Determine the (X, Y) coordinate at the center of the cell enclosing the given text.  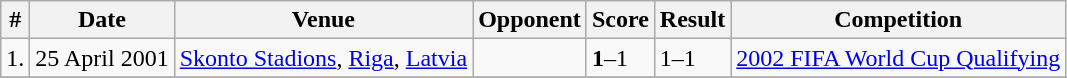
Venue (323, 20)
Date (102, 20)
Score (620, 20)
Skonto Stadions, Riga, Latvia (323, 58)
25 April 2001 (102, 58)
2002 FIFA World Cup Qualifying (898, 58)
Result (692, 20)
# (16, 20)
Opponent (530, 20)
Competition (898, 20)
1. (16, 58)
